Determine the (x, y) coordinate at the center of the cell enclosing the given text.  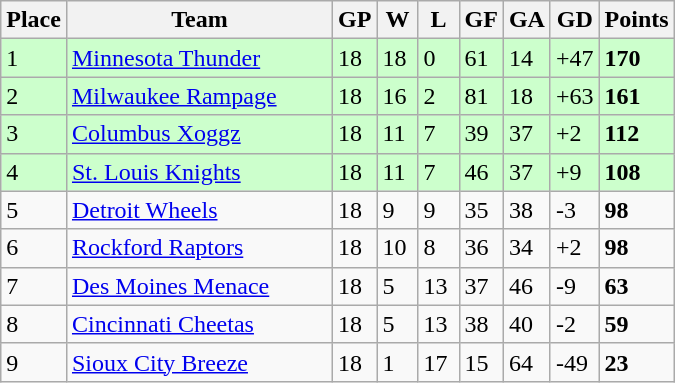
Points (636, 20)
40 (526, 324)
W (398, 20)
3 (34, 134)
Team (199, 20)
0 (438, 58)
34 (526, 248)
GD (574, 20)
+9 (574, 172)
112 (636, 134)
63 (636, 286)
16 (398, 96)
Des Moines Menace (199, 286)
6 (34, 248)
36 (481, 248)
64 (526, 362)
170 (636, 58)
-2 (574, 324)
Rockford Raptors (199, 248)
L (438, 20)
23 (636, 362)
St. Louis Knights (199, 172)
59 (636, 324)
14 (526, 58)
+47 (574, 58)
Detroit Wheels (199, 210)
-49 (574, 362)
Sioux City Breeze (199, 362)
GF (481, 20)
161 (636, 96)
Place (34, 20)
-3 (574, 210)
+63 (574, 96)
Columbus Xoggz (199, 134)
17 (438, 362)
Minnesota Thunder (199, 58)
81 (481, 96)
Milwaukee Rampage (199, 96)
Cincinnati Cheetas (199, 324)
10 (398, 248)
15 (481, 362)
108 (636, 172)
GA (526, 20)
35 (481, 210)
4 (34, 172)
39 (481, 134)
-9 (574, 286)
61 (481, 58)
GP (355, 20)
